Search for the cell housing the specified text and yield its [x, y] center coordinate. 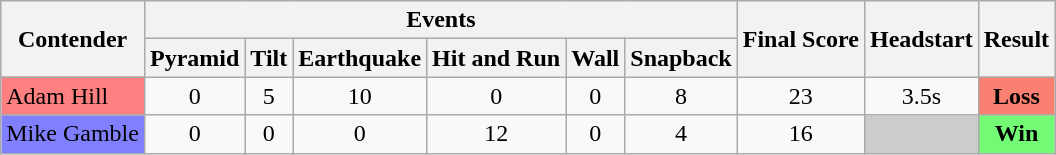
Result [1016, 39]
Mike Gamble [73, 134]
Tilt [269, 58]
12 [496, 134]
3.5s [922, 96]
Hit and Run [496, 58]
Loss [1016, 96]
16 [800, 134]
Snapback [681, 58]
5 [269, 96]
23 [800, 96]
4 [681, 134]
Final Score [800, 39]
Pyramid [194, 58]
10 [360, 96]
Headstart [922, 39]
8 [681, 96]
Earthquake [360, 58]
Win [1016, 134]
Adam Hill [73, 96]
Contender [73, 39]
Wall [596, 58]
Events [440, 20]
